From the cell containing the given text, extract its center point as [x, y] coordinate. 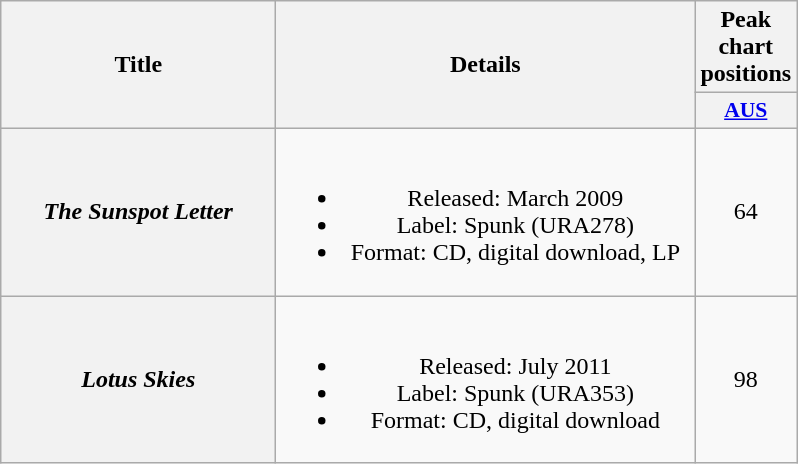
Title [138, 65]
AUS [746, 111]
Peak chart positions [746, 47]
The Sunspot Letter [138, 212]
98 [746, 380]
64 [746, 212]
Lotus Skies [138, 380]
Released: July 2011Label: Spunk (URA353)Format: CD, digital download [486, 380]
Details [486, 65]
Released: March 2009Label: Spunk (URA278)Format: CD, digital download, LP [486, 212]
